Scan for the cell matching the given text and deliver its [x, y] coordinate at center. 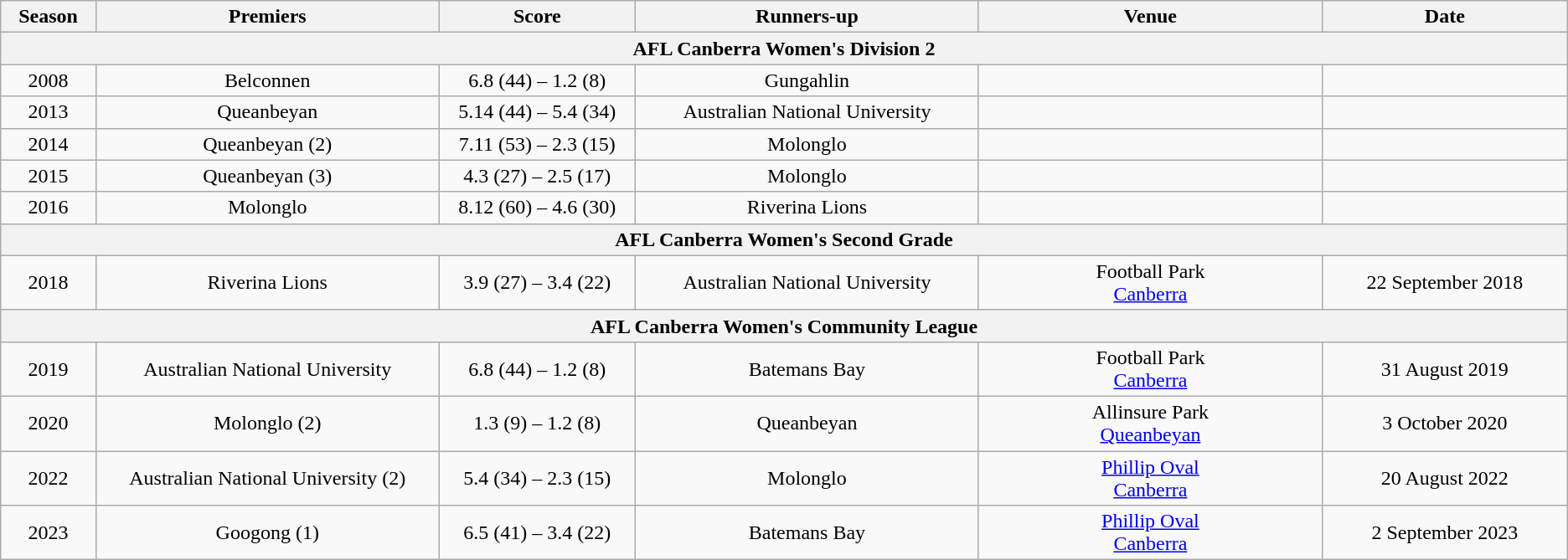
5.4 (34) – 2.3 (15) [537, 477]
AFL Canberra Women's Second Grade [784, 239]
2020 [49, 424]
2008 [49, 80]
Queanbeyan (2) [267, 144]
Allinsure ParkQueanbeyan [1150, 424]
Score [537, 17]
8.12 (60) – 4.6 (30) [537, 208]
5.14 (44) – 5.4 (34) [537, 112]
2022 [49, 477]
Australian National University (2) [267, 477]
Googong (1) [267, 532]
Season [49, 17]
20 August 2022 [1444, 477]
2016 [49, 208]
4.3 (27) – 2.5 (17) [537, 176]
Queanbeyan (3) [267, 176]
Gungahlin [807, 80]
6.5 (41) – 3.4 (22) [537, 532]
2023 [49, 532]
22 September 2018 [1444, 283]
Belconnen [267, 80]
2018 [49, 283]
3 October 2020 [1444, 424]
AFL Canberra Women's Division 2 [784, 49]
31 August 2019 [1444, 368]
2019 [49, 368]
Runners-up [807, 17]
AFL Canberra Women's Community League [784, 326]
3.9 (27) – 3.4 (22) [537, 283]
2014 [49, 144]
2013 [49, 112]
Venue [1150, 17]
7.11 (53) – 2.3 (15) [537, 144]
Molonglo (2) [267, 424]
2 September 2023 [1444, 532]
Date [1444, 17]
2015 [49, 176]
Premiers [267, 17]
1.3 (9) – 1.2 (8) [537, 424]
